Detect which cell encompasses the target text, then output its (X, Y) center coordinate. 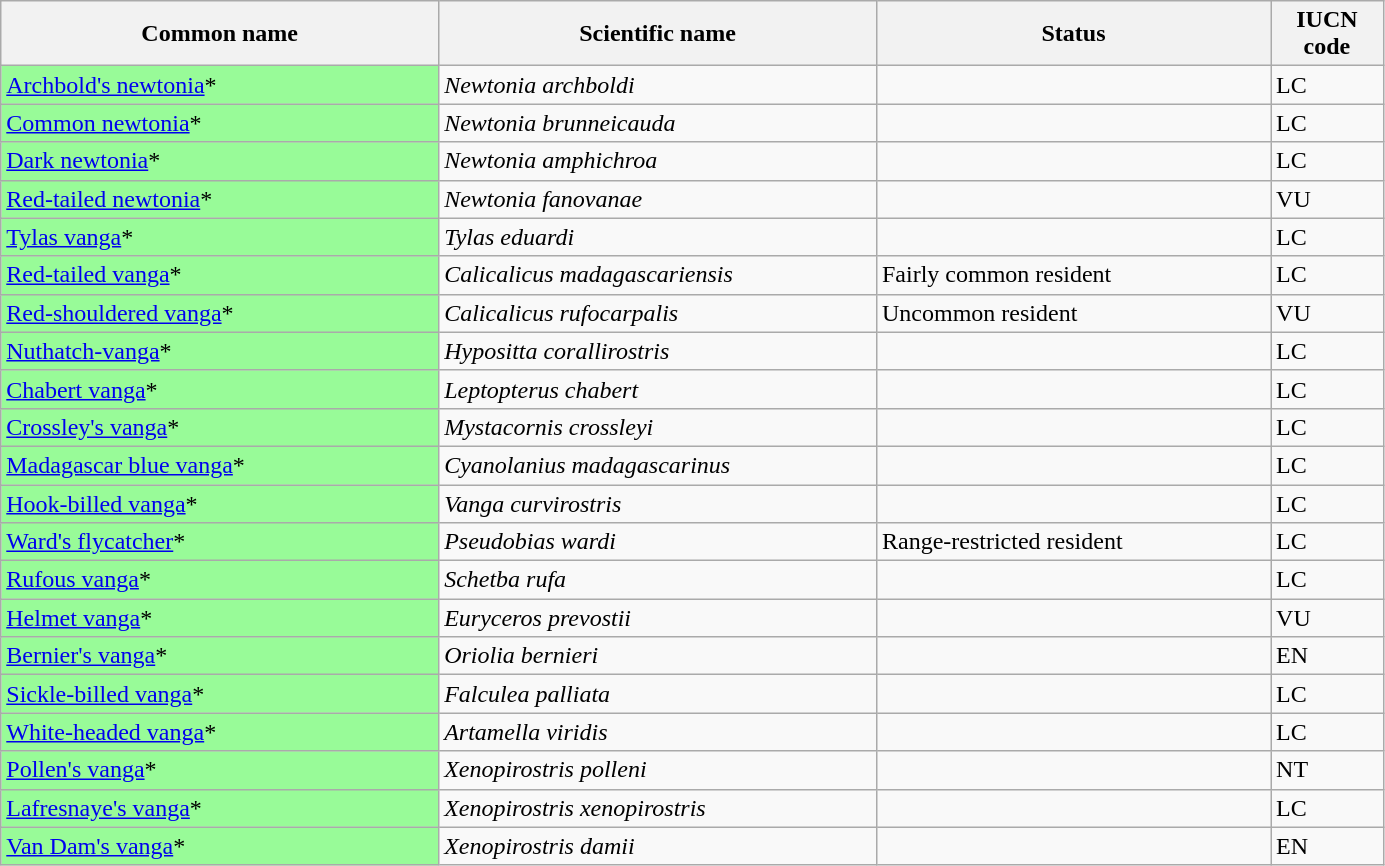
Bernier's vanga* (220, 656)
Nuthatch-vanga* (220, 351)
Ward's flycatcher* (220, 542)
Falculea palliata (658, 694)
Red-tailed newtonia* (220, 199)
Uncommon resident (1073, 313)
Newtonia archboldi (658, 85)
Leptopterus chabert (658, 389)
Helmet vanga* (220, 618)
Dark newtonia* (220, 161)
Cyanolanius madagascarinus (658, 465)
Scientific name (658, 34)
Tylas eduardi (658, 237)
Mystacornis crossleyi (658, 427)
Common newtonia* (220, 123)
Newtonia fanovanae (658, 199)
Range-restricted resident (1073, 542)
Vanga curvirostris (658, 503)
Sickle-billed vanga* (220, 694)
White-headed vanga* (220, 732)
Euryceros prevostii (658, 618)
Newtonia brunneicauda (658, 123)
Archbold's newtonia* (220, 85)
Hook-billed vanga* (220, 503)
Common name (220, 34)
Hypositta corallirostris (658, 351)
Schetba rufa (658, 580)
Newtonia amphichroa (658, 161)
Pseudobias wardi (658, 542)
Van Dam's vanga* (220, 846)
Chabert vanga* (220, 389)
Oriolia bernieri (658, 656)
Xenopirostris polleni (658, 770)
Crossley's vanga* (220, 427)
Status (1073, 34)
Madagascar blue vanga* (220, 465)
Calicalicus rufocarpalis (658, 313)
Fairly common resident (1073, 275)
IUCN code (1328, 34)
Pollen's vanga* (220, 770)
Tylas vanga* (220, 237)
Xenopirostris damii (658, 846)
Lafresnaye's vanga* (220, 808)
Red-shouldered vanga* (220, 313)
Rufous vanga* (220, 580)
Red-tailed vanga* (220, 275)
Xenopirostris xenopirostris (658, 808)
Calicalicus madagascariensis (658, 275)
NT (1328, 770)
Artamella viridis (658, 732)
